Determine the (X, Y) coordinate at the center of the cell enclosing the given text.  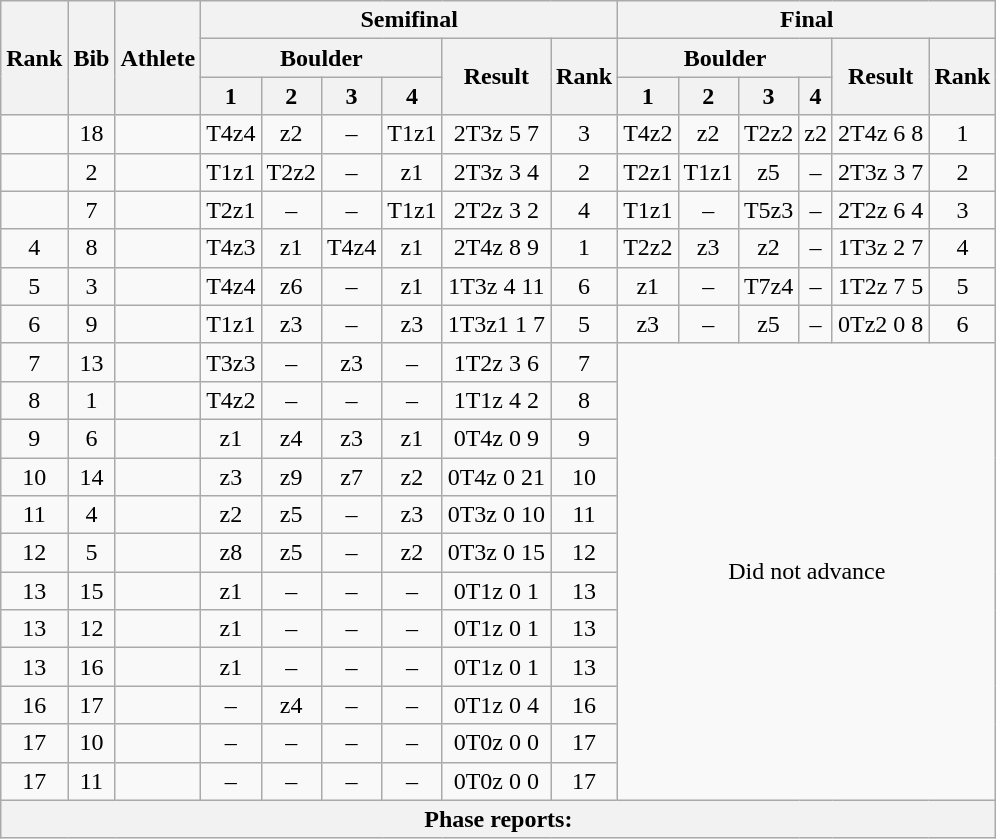
0T3z 0 15 (496, 553)
T4z3 (231, 248)
T7z4 (768, 286)
2T3z 3 4 (496, 172)
1T2z 7 5 (880, 286)
z9 (291, 477)
0T3z 0 10 (496, 515)
1T1z 4 2 (496, 400)
2T4z 6 8 (880, 134)
Final (807, 20)
0T1z 0 4 (496, 705)
2T4z 8 9 (496, 248)
z7 (351, 477)
Bib (92, 58)
2T3z 3 7 (880, 172)
Phase reports: (498, 819)
1T3z 4 11 (496, 286)
2T2z 6 4 (880, 210)
18 (92, 134)
2T2z 3 2 (496, 210)
14 (92, 477)
2T3z 5 7 (496, 134)
1T3z1 1 7 (496, 324)
0Tz2 0 8 (880, 324)
Semifinal (410, 20)
T5z3 (768, 210)
z6 (291, 286)
1T2z 3 6 (496, 362)
0T4z 0 9 (496, 438)
15 (92, 591)
1T3z 2 7 (880, 248)
0T4z 0 21 (496, 477)
z8 (231, 553)
T3z3 (231, 362)
Did not advance (807, 572)
Athlete (158, 58)
